Search for the cell housing the specified text and yield its [X, Y] center coordinate. 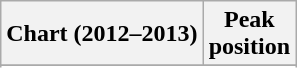
Peak position [249, 34]
Chart (2012–2013) [102, 34]
